Scan for the cell matching the given text and deliver its [X, Y] coordinate at center. 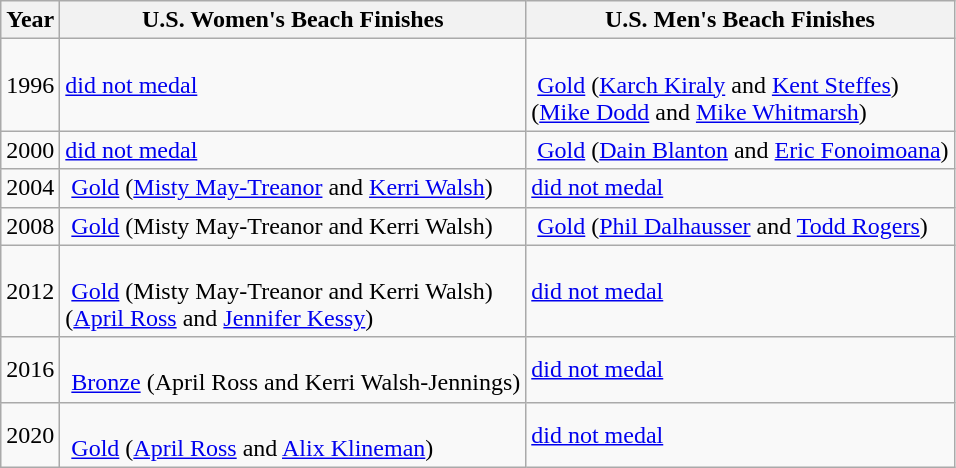
2012 [30, 291]
U.S. Men's Beach Finishes [740, 20]
2008 [30, 226]
Year [30, 20]
Gold (Misty May-Treanor and Kerri Walsh) (April Ross and Jennifer Kessy) [293, 291]
Gold (April Ross and Alix Klineman) [293, 434]
1996 [30, 85]
2000 [30, 150]
Gold (Karch Kiraly and Kent Steffes) (Mike Dodd and Mike Whitmarsh) [740, 85]
2004 [30, 188]
Bronze (April Ross and Kerri Walsh-Jennings) [293, 370]
U.S. Women's Beach Finishes [293, 20]
Gold (Phil Dalhausser and Todd Rogers) [740, 226]
2020 [30, 434]
2016 [30, 370]
Gold (Dain Blanton and Eric Fonoimoana) [740, 150]
